Capture the cell that displays the provided text and extract its (x, y) central coordinate. 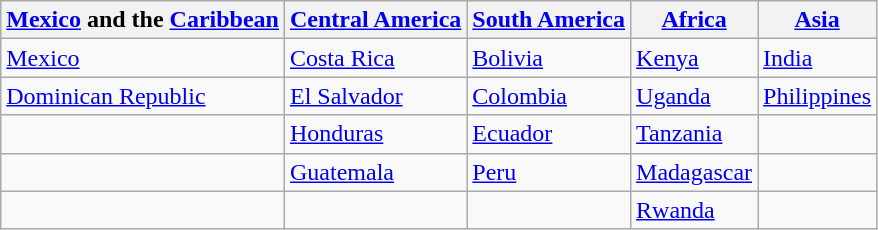
Costa Rica (375, 58)
Bolivia (549, 58)
Kenya (694, 58)
Colombia (549, 96)
Philippines (818, 96)
India (818, 58)
South America (549, 20)
El Salvador (375, 96)
Madagascar (694, 172)
Dominican Republic (143, 96)
Honduras (375, 134)
Tanzania (694, 134)
Rwanda (694, 210)
Peru (549, 172)
Mexico and the Caribbean (143, 20)
Guatemala (375, 172)
Central America (375, 20)
Ecuador (549, 134)
Africa (694, 20)
Mexico (143, 58)
Uganda (694, 96)
Asia (818, 20)
